Extract the [x, y] coordinate from the center of the cell holding the provided text.  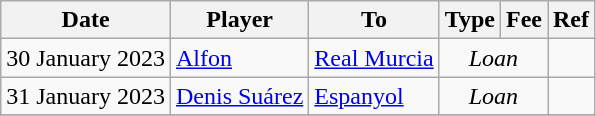
Denis Suárez [239, 96]
Real Murcia [374, 58]
Alfon [239, 58]
Date [86, 20]
Espanyol [374, 96]
Player [239, 20]
Ref [572, 20]
Type [470, 20]
Fee [524, 20]
31 January 2023 [86, 96]
30 January 2023 [86, 58]
To [374, 20]
